Pinpoint the cell where the given text exists, returning its (x, y) midpoint coordinate. 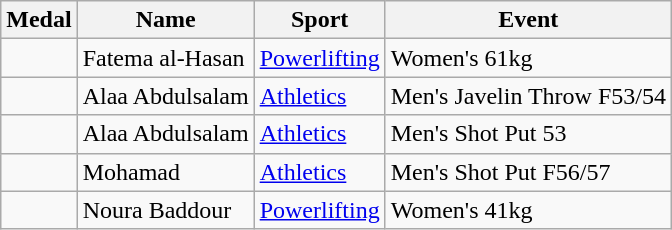
Men's Shot Put F56/57 (528, 172)
Men's Javelin Throw F53/54 (528, 96)
Medal (39, 20)
Women's 61kg (528, 58)
Mohamad (166, 172)
Fatema al-Hasan (166, 58)
Men's Shot Put 53 (528, 134)
Noura Baddour (166, 210)
Sport (320, 20)
Name (166, 20)
Event (528, 20)
Women's 41kg (528, 210)
